Determine the (X, Y) coordinate at the center of the cell enclosing the given text.  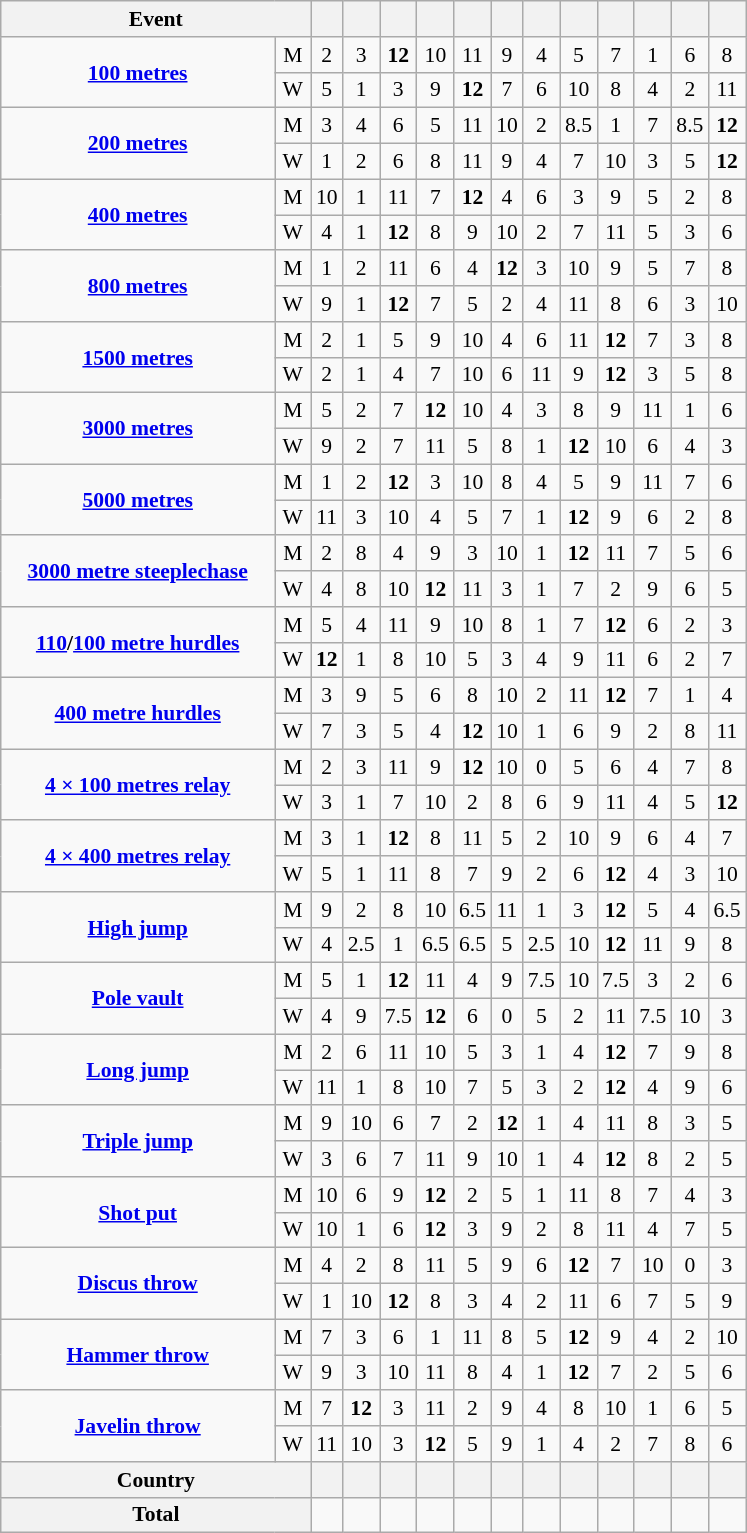
400 metres (138, 214)
4 × 400 metres relay (138, 856)
Shot put (138, 1212)
400 metre hurdles (138, 714)
3000 metres (138, 428)
Event (156, 19)
4 × 100 metres relay (138, 784)
Total (156, 1515)
High jump (138, 928)
Country (156, 1480)
3000 metre steeplechase (138, 572)
110/100 metre hurdles (138, 642)
Pole vault (138, 998)
Discus throw (138, 1284)
Javelin throw (138, 1426)
800 metres (138, 286)
5000 metres (138, 500)
200 metres (138, 144)
100 metres (138, 72)
1500 metres (138, 358)
Triple jump (138, 1142)
Long jump (138, 1070)
Hammer throw (138, 1354)
